Search for the cell housing the specified text and yield its (X, Y) center coordinate. 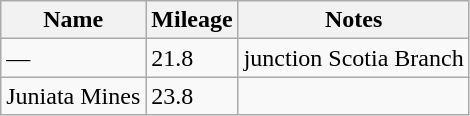
— (74, 58)
23.8 (192, 96)
Juniata Mines (74, 96)
21.8 (192, 58)
junction Scotia Branch (354, 58)
Name (74, 20)
Mileage (192, 20)
Notes (354, 20)
